For the text-containing cell, return its midpoint in [x, y] coordinate format. 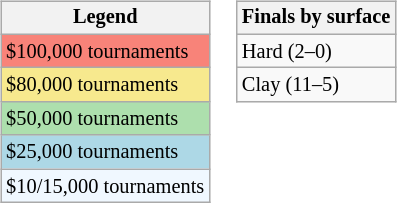
$25,000 tournaments [105, 152]
$50,000 tournaments [105, 119]
Legend [105, 18]
$10/15,000 tournaments [105, 186]
Finals by surface [316, 18]
Hard (2–0) [316, 51]
$100,000 tournaments [105, 51]
Clay (11–5) [316, 85]
$80,000 tournaments [105, 85]
